Return the (X, Y) coordinate for the center point of the cell that contains the specified text.  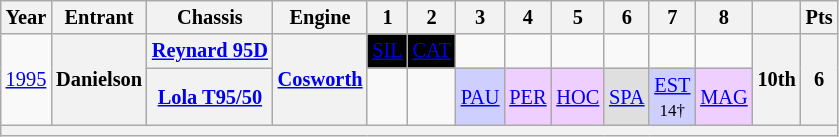
Entrant (99, 17)
EST14† (672, 97)
Reynard 95D (210, 51)
MAG (724, 97)
CAT (432, 51)
Pts (820, 17)
Lola T95/50 (210, 97)
5 (578, 17)
7 (672, 17)
Cosworth (320, 80)
1995 (26, 80)
Engine (320, 17)
SPA (626, 97)
10th (777, 80)
2 (432, 17)
8 (724, 17)
Year (26, 17)
PER (528, 97)
Chassis (210, 17)
4 (528, 17)
PAU (480, 97)
Danielson (99, 80)
HOC (578, 97)
3 (480, 17)
1 (387, 17)
SIL (387, 51)
